Extract the [X, Y] coordinate from the center of the cell holding the provided text.  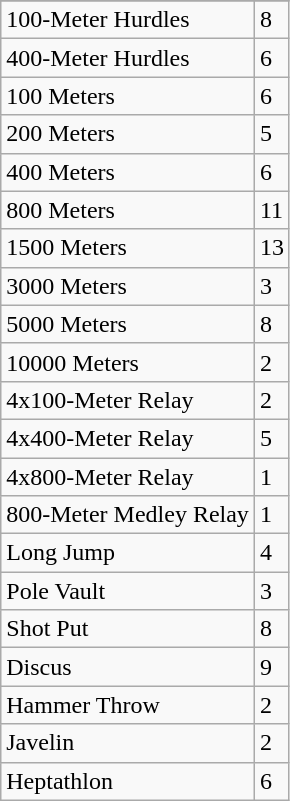
Javelin [128, 743]
400 Meters [128, 172]
5000 Meters [128, 324]
100-Meter Hurdles [128, 20]
9 [272, 667]
Heptathlon [128, 781]
Pole Vault [128, 591]
4x800-Meter Relay [128, 477]
Hammer Throw [128, 705]
4 [272, 553]
200 Meters [128, 134]
1500 Meters [128, 248]
4x100-Meter Relay [128, 400]
13 [272, 248]
Discus [128, 667]
Shot Put [128, 629]
3000 Meters [128, 286]
11 [272, 210]
10000 Meters [128, 362]
400-Meter Hurdles [128, 58]
100 Meters [128, 96]
800-Meter Medley Relay [128, 515]
4x400-Meter Relay [128, 438]
Long Jump [128, 553]
800 Meters [128, 210]
